Detect which cell encompasses the target text, then output its [x, y] center coordinate. 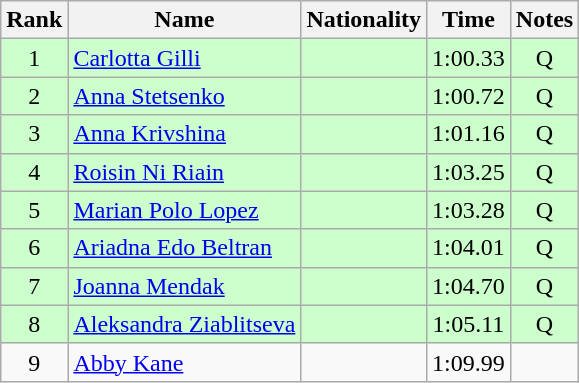
5 [34, 210]
Carlotta Gilli [184, 58]
2 [34, 96]
Roisin Ni Riain [184, 172]
1:04.01 [469, 248]
Marian Polo Lopez [184, 210]
1:00.72 [469, 96]
1:04.70 [469, 286]
8 [34, 324]
Nationality [364, 20]
Aleksandra Ziablitseva [184, 324]
Ariadna Edo Beltran [184, 248]
Anna Krivshina [184, 134]
7 [34, 286]
1:01.16 [469, 134]
Anna Stetsenko [184, 96]
1 [34, 58]
Abby Kane [184, 362]
Name [184, 20]
1:09.99 [469, 362]
Notes [544, 20]
1:00.33 [469, 58]
9 [34, 362]
Rank [34, 20]
4 [34, 172]
3 [34, 134]
1:03.25 [469, 172]
1:05.11 [469, 324]
1:03.28 [469, 210]
Joanna Mendak [184, 286]
6 [34, 248]
Time [469, 20]
